From the cell containing the given text, extract its center point as (X, Y) coordinate. 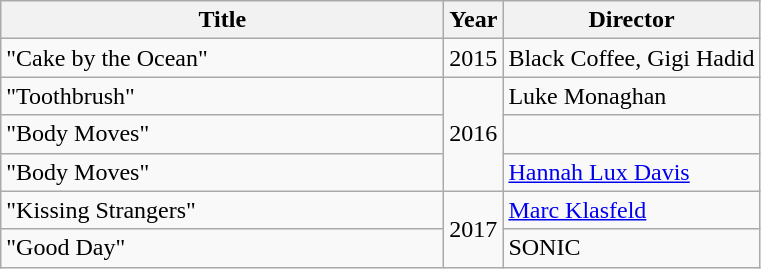
Year (474, 20)
Marc Klasfeld (632, 210)
"Good Day" (222, 248)
"Cake by the Ocean" (222, 58)
Black Coffee, Gigi Hadid (632, 58)
Title (222, 20)
Luke Monaghan (632, 96)
SONIC (632, 248)
"Kissing Strangers" (222, 210)
2016 (474, 134)
Hannah Lux Davis (632, 172)
2017 (474, 229)
Director (632, 20)
2015 (474, 58)
"Toothbrush" (222, 96)
